From the cell containing the given text, extract its center point as [x, y] coordinate. 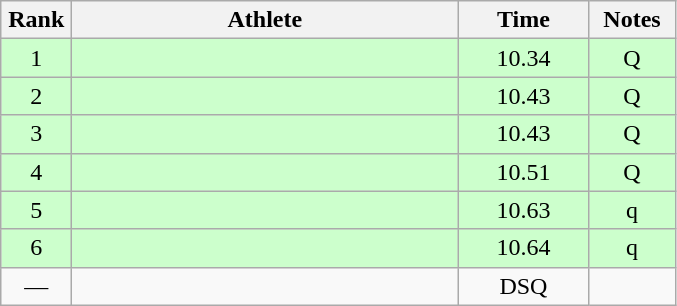
10.63 [524, 210]
Time [524, 20]
6 [36, 248]
5 [36, 210]
DSQ [524, 286]
1 [36, 58]
10.34 [524, 58]
2 [36, 96]
10.51 [524, 172]
Rank [36, 20]
4 [36, 172]
— [36, 286]
10.64 [524, 248]
Notes [632, 20]
3 [36, 134]
Athlete [265, 20]
